Find where the given text appears and provide that cell's center as (X, Y) coordinate. 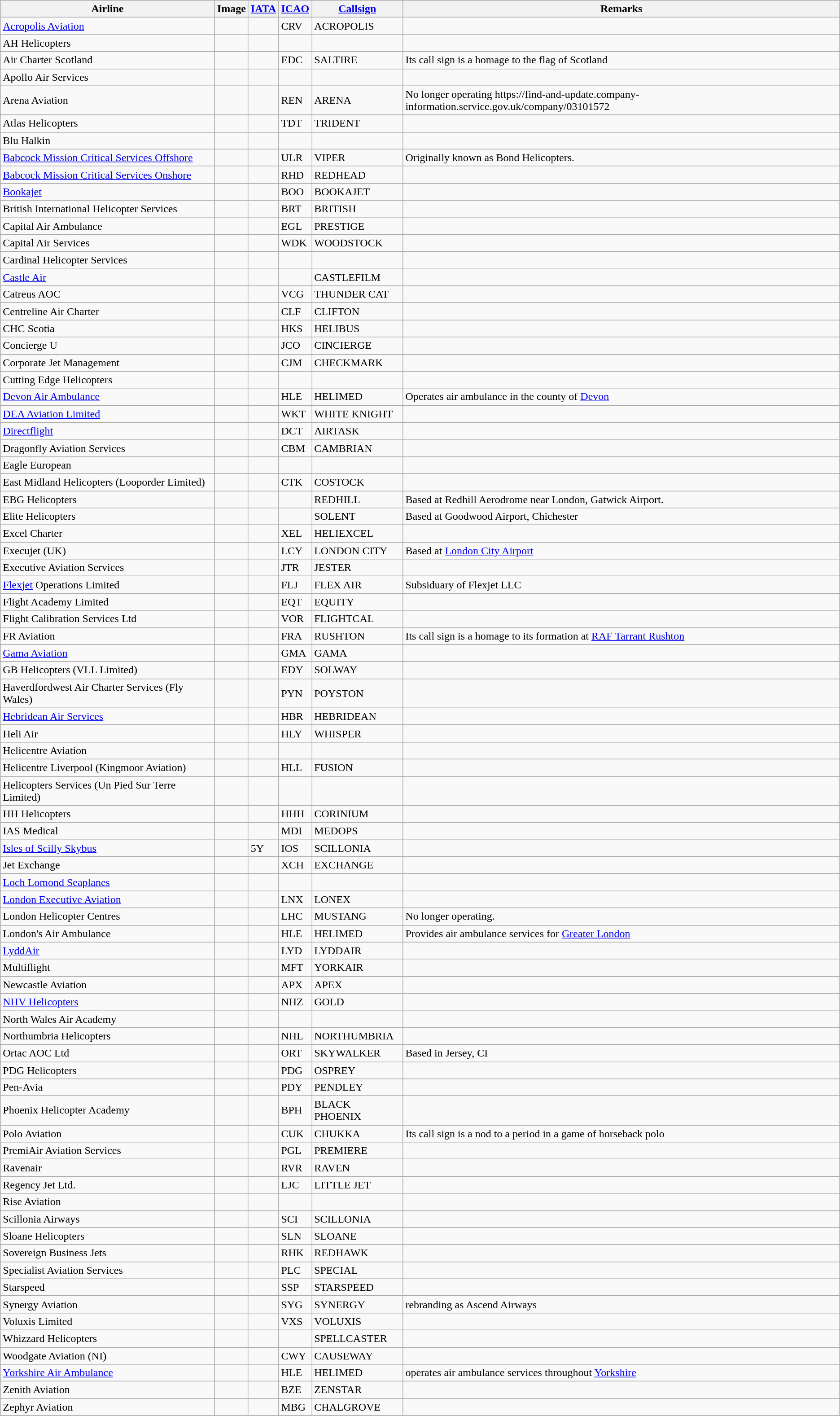
Provides air ambulance services for Greater London (621, 934)
ARENA (357, 101)
Its call sign is a homage to the flag of Scotland (621, 60)
Arena Aviation (108, 101)
LONEX (357, 899)
SPECIAL (357, 1270)
SOLWAY (357, 670)
Image (232, 9)
Based at London City Airport (621, 551)
Executive Aviation Services (108, 568)
Multiflight (108, 968)
IATA (263, 9)
BOOKAJET (357, 192)
LONDON CITY (357, 551)
Air Charter Scotland (108, 60)
JESTER (357, 568)
MEDOPS (357, 831)
REDHILL (357, 500)
CLF (295, 311)
EGL (295, 226)
MBG (295, 1407)
BRITISH (357, 209)
Regency Jet Ltd. (108, 1185)
IAS Medical (108, 831)
HBR (295, 716)
TRIDENT (357, 123)
Gama Aviation (108, 653)
Ravenair (108, 1168)
REDHAWK (357, 1253)
HH Helicopters (108, 814)
MDI (295, 831)
Flexjet Operations Limited (108, 585)
GAMA (357, 653)
POYSTON (357, 693)
RVR (295, 1168)
Babcock Mission Critical Services Offshore (108, 158)
Based at Redhill Aerodrome near London, Gatwick Airport. (621, 500)
PGL (295, 1151)
LITTLE JET (357, 1185)
EQUITY (357, 602)
Its call sign is a nod to a period in a game of horseback polo (621, 1134)
Corporate Jet Management (108, 363)
No longer operating https://find-and-update.company-information.service.gov.uk/company/03101572 (621, 101)
Synergy Aviation (108, 1304)
CORINIUM (357, 814)
AIRTASK (357, 431)
Originally known as Bond Helicopters. (621, 158)
Capital Air Ambulance (108, 226)
MUSTANG (357, 916)
FRA (295, 636)
Zephyr Aviation (108, 1407)
LYDDAIR (357, 951)
FLEX AIR (357, 585)
London's Air Ambulance (108, 934)
SYG (295, 1304)
Starspeed (108, 1287)
FR Aviation (108, 636)
EXCHANGE (357, 865)
CUK (295, 1134)
Pen-Avia (108, 1087)
Atlas Helicopters (108, 123)
Helicentre Liverpool (Kingmoor Aviation) (108, 767)
HELIBUS (357, 329)
CRV (295, 26)
Acropolis Aviation (108, 26)
Newcastle Aviation (108, 985)
Babcock Mission Critical Services Onshore (108, 175)
EDY (295, 670)
FLIGHTCAL (357, 619)
Scillonia Airways (108, 1219)
Helicopters Services (Un Pied Sur Terre Limited) (108, 791)
Catreus AOC (108, 294)
North Wales Air Academy (108, 1019)
NORTHUMBRIA (357, 1036)
Cutting Edge Helicopters (108, 380)
LJC (295, 1185)
CAUSEWAY (357, 1356)
London Executive Aviation (108, 899)
PRESTIGE (357, 226)
LYD (295, 951)
PREMIERE (357, 1151)
5Y (263, 848)
HEBRIDEAN (357, 716)
GMA (295, 653)
PDG Helicopters (108, 1070)
CTK (295, 482)
WKT (295, 414)
BLACK PHOENIX (357, 1110)
HELIEXCEL (357, 534)
BZE (295, 1390)
REN (295, 101)
ORT (295, 1053)
SKYWALKER (357, 1053)
HHH (295, 814)
Based at Goodwood Airport, Chichester (621, 517)
Dragonfly Aviation Services (108, 448)
Helicentre Aviation (108, 750)
IOS (295, 848)
East Midland Helicopters (Looporder Limited) (108, 482)
BPH (295, 1110)
EBG Helicopters (108, 500)
Capital Air Services (108, 243)
Woodgate Aviation (NI) (108, 1356)
PYN (295, 693)
CAMBRIAN (357, 448)
Callsign (357, 9)
GB Helicopters (VLL Limited) (108, 670)
BOO (295, 192)
Rise Aviation (108, 1202)
Yorkshire Air Ambulance (108, 1373)
Its call sign is a homage to its formation at RAF Tarrant Rushton (621, 636)
SPELLCASTER (357, 1338)
PremiAir Aviation Services (108, 1151)
CHECKMARK (357, 363)
Zenith Aviation (108, 1390)
Northumbria Helicopters (108, 1036)
Blu Halkin (108, 140)
CINCIERGE (357, 346)
SSP (295, 1287)
MFT (295, 968)
AH Helicopters (108, 43)
CHC Scotia (108, 329)
GOLD (357, 1002)
British International Helicopter Services (108, 209)
CLIFTON (357, 311)
ZENSTAR (357, 1390)
Ortac AOC Ltd (108, 1053)
CWY (295, 1356)
operates air ambulance services throughout Yorkshire (621, 1373)
Elite Helicopters (108, 517)
NHV Helicopters (108, 1002)
CBM (295, 448)
LyddAir (108, 951)
SCI (295, 1219)
RAVEN (357, 1168)
Apollo Air Services (108, 77)
SYNERGY (357, 1304)
PDY (295, 1087)
BRT (295, 209)
Heli Air (108, 733)
Execujet (UK) (108, 551)
APX (295, 985)
Jet Exchange (108, 865)
XCH (295, 865)
SLN (295, 1236)
JTR (295, 568)
Haverdfordwest Air Charter Services (Fly Wales) (108, 693)
Hebridean Air Services (108, 716)
Castle Air (108, 277)
NHZ (295, 1002)
London Helicopter Centres (108, 916)
APEX (357, 985)
Concierge U (108, 346)
VOR (295, 619)
ACROPOLIS (357, 26)
JCO (295, 346)
VXS (295, 1321)
HLY (295, 733)
Cardinal Helicopter Services (108, 260)
Remarks (621, 9)
PLC (295, 1270)
TDT (295, 123)
PDG (295, 1070)
LCY (295, 551)
Sovereign Business Jets (108, 1253)
NHL (295, 1036)
VIPER (357, 158)
VCG (295, 294)
HLL (295, 767)
Subsiduary of Flexjet LLC (621, 585)
Airline (108, 9)
OSPREY (357, 1070)
CJM (295, 363)
RUSHTON (357, 636)
Polo Aviation (108, 1134)
Whizzard Helicopters (108, 1338)
Voluxis Limited (108, 1321)
COSTOCK (357, 482)
LNX (295, 899)
VOLUXIS (357, 1321)
Flight Calibration Services Ltd (108, 619)
Loch Lomond Seaplanes (108, 882)
Based in Jersey, CI (621, 1053)
LHC (295, 916)
HKS (295, 329)
CHUKKA (357, 1134)
DCT (295, 431)
CASTLEFILM (357, 277)
REDHEAD (357, 175)
ICAO (295, 9)
XEL (295, 534)
rebranding as Ascend Airways (621, 1304)
WHISPER (357, 733)
SOLENT (357, 517)
THUNDER CAT (357, 294)
YORKAIR (357, 968)
ULR (295, 158)
No longer operating. (621, 916)
Flight Academy Limited (108, 602)
RHK (295, 1253)
Eagle European (108, 465)
PENDLEY (357, 1087)
WDK (295, 243)
Centreline Air Charter (108, 311)
Directflight (108, 431)
Phoenix Helicopter Academy (108, 1110)
RHD (295, 175)
EQT (295, 602)
Operates air ambulance in the county of Devon (621, 397)
DEA Aviation Limited (108, 414)
EDC (295, 60)
Specialist Aviation Services (108, 1270)
WHITE KNIGHT (357, 414)
Devon Air Ambulance (108, 397)
STARSPEED (357, 1287)
Bookajet (108, 192)
FLJ (295, 585)
FUSION (357, 767)
Sloane Helicopters (108, 1236)
SALTIRE (357, 60)
CHALGROVE (357, 1407)
Isles of Scilly Skybus (108, 848)
Excel Charter (108, 534)
SLOANE (357, 1236)
WOODSTOCK (357, 243)
